Search for the cell housing the specified text and yield its (x, y) center coordinate. 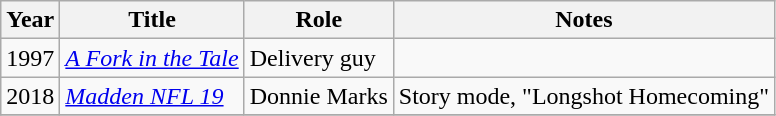
Story mode, "Longshot Homecoming" (584, 96)
Year (30, 20)
A Fork in the Tale (152, 58)
2018 (30, 96)
Delivery guy (318, 58)
Title (152, 20)
Donnie Marks (318, 96)
Notes (584, 20)
Madden NFL 19 (152, 96)
1997 (30, 58)
Role (318, 20)
